Output the (x, y) coordinate of the center of the cell containing the given text.  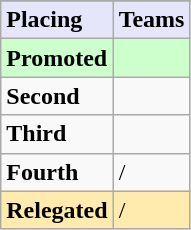
Second (57, 96)
Fourth (57, 172)
Relegated (57, 210)
Third (57, 134)
Teams (152, 20)
Promoted (57, 58)
Placing (57, 20)
